Provide the [x, y] coordinate of the cell's center where the given text is located.  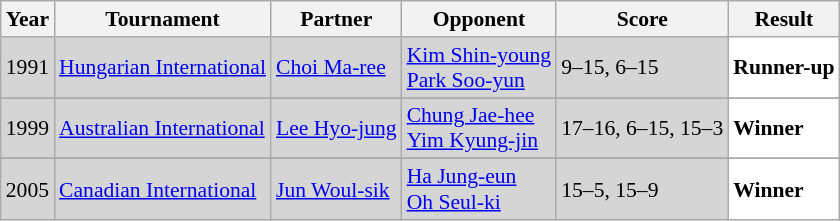
Opponent [480, 19]
Runner-up [784, 68]
Australian International [162, 128]
1991 [28, 68]
Ha Jung-eun Oh Seul-ki [480, 190]
Lee Hyo-jung [336, 128]
Canadian International [162, 190]
Choi Ma-ree [336, 68]
17–16, 6–15, 15–3 [642, 128]
2005 [28, 190]
Year [28, 19]
Hungarian International [162, 68]
Score [642, 19]
Chung Jae-hee Yim Kyung-jin [480, 128]
Partner [336, 19]
Tournament [162, 19]
Result [784, 19]
9–15, 6–15 [642, 68]
Kim Shin-young Park Soo-yun [480, 68]
15–5, 15–9 [642, 190]
1999 [28, 128]
Jun Woul-sik [336, 190]
